Identify which cell holds the provided text, then report its (x, y) central coordinate. 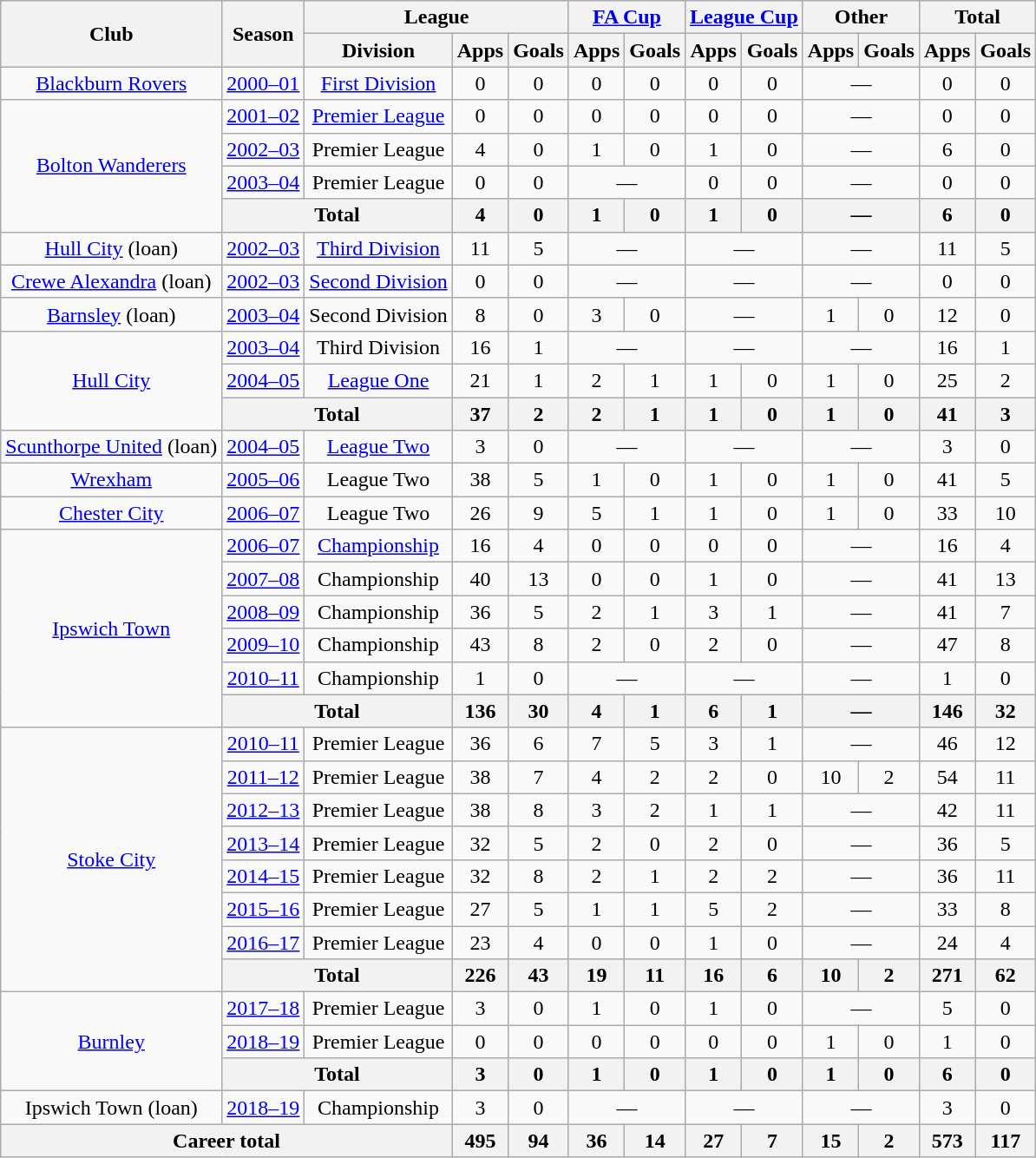
26 (480, 513)
League (437, 17)
Club (111, 34)
23 (480, 942)
9 (539, 513)
2000–01 (264, 83)
2012–13 (264, 810)
136 (480, 711)
46 (947, 744)
2008–09 (264, 612)
30 (539, 711)
First Division (378, 83)
2007–08 (264, 579)
2014–15 (264, 876)
Wrexham (111, 480)
2015–16 (264, 909)
Ipswich Town (111, 628)
15 (830, 1141)
47 (947, 645)
2016–17 (264, 942)
2013–14 (264, 843)
Burnley (111, 1042)
Hull City (111, 380)
2005–06 (264, 480)
271 (947, 976)
Crewe Alexandra (loan) (111, 281)
Stoke City (111, 859)
Hull City (loan) (111, 248)
37 (480, 414)
146 (947, 711)
Career total (226, 1141)
Scunthorpe United (loan) (111, 447)
19 (596, 976)
226 (480, 976)
495 (480, 1141)
Season (264, 34)
62 (1006, 976)
40 (480, 579)
14 (655, 1141)
42 (947, 810)
94 (539, 1141)
League One (378, 380)
Ipswich Town (loan) (111, 1108)
2011–12 (264, 777)
FA Cup (626, 17)
Other (861, 17)
Chester City (111, 513)
573 (947, 1141)
25 (947, 380)
Blackburn Rovers (111, 83)
117 (1006, 1141)
2009–10 (264, 645)
Barnsley (loan) (111, 314)
54 (947, 777)
Bolton Wanderers (111, 166)
21 (480, 380)
2017–18 (264, 1009)
League Cup (744, 17)
2001–02 (264, 116)
24 (947, 942)
Division (378, 50)
